Identify which cell holds the provided text, then report its (X, Y) central coordinate. 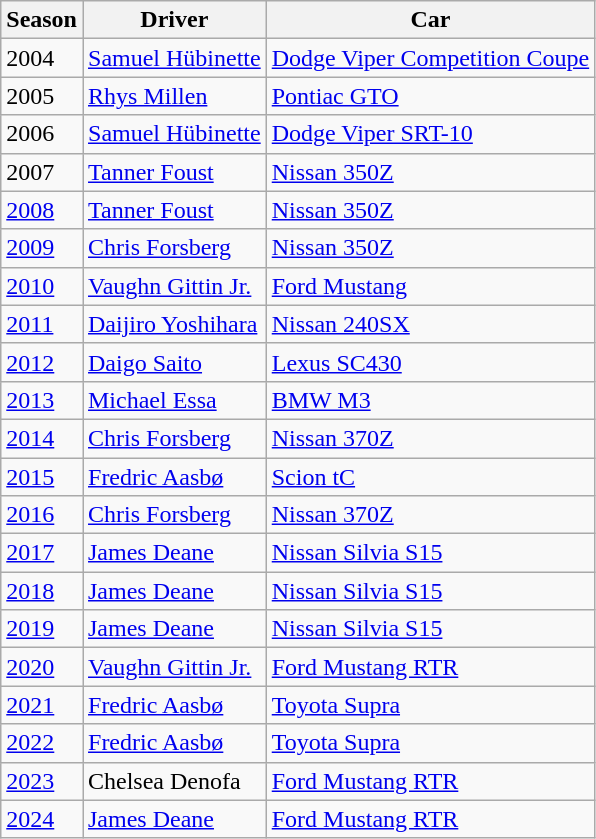
Lexus SC430 (430, 362)
Scion tC (430, 477)
2024 (42, 819)
Pontiac GTO (430, 96)
Michael Essa (174, 400)
2023 (42, 781)
2019 (42, 629)
2022 (42, 743)
2012 (42, 362)
2014 (42, 438)
Car (430, 20)
Season (42, 20)
2004 (42, 58)
2018 (42, 591)
2021 (42, 705)
2007 (42, 172)
2020 (42, 667)
2017 (42, 553)
Rhys Millen (174, 96)
2016 (42, 515)
2010 (42, 286)
Ford Mustang (430, 286)
2009 (42, 248)
2008 (42, 210)
Chelsea Denofa (174, 781)
BMW M3 (430, 400)
2006 (42, 134)
2005 (42, 96)
Dodge Viper SRT-10 (430, 134)
Daigo Saito (174, 362)
2015 (42, 477)
Driver (174, 20)
2013 (42, 400)
2011 (42, 324)
Nissan 240SX (430, 324)
Dodge Viper Competition Coupe (430, 58)
Daijiro Yoshihara (174, 324)
